Find where the given text appears and provide that cell's center as [X, Y] coordinate. 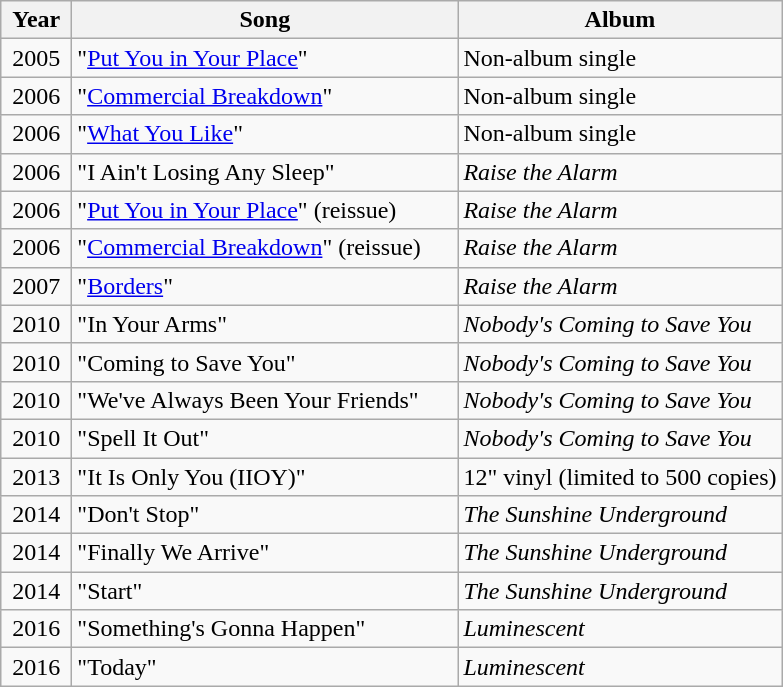
"Today" [265, 667]
"Put You in Your Place" [265, 58]
"Coming to Save You" [265, 362]
"Spell It Out" [265, 438]
Song [265, 20]
Year [36, 20]
"Put You in Your Place" (reissue) [265, 210]
2007 [36, 286]
"We've Always Been Your Friends" [265, 400]
"It Is Only You (IIOY)" [265, 477]
2013 [36, 477]
"Finally We Arrive" [265, 553]
"Something's Gonna Happen" [265, 629]
"Commercial Breakdown" (reissue) [265, 248]
Album [620, 20]
"I Ain't Losing Any Sleep" [265, 172]
"Borders" [265, 286]
"Don't Stop" [265, 515]
"Commercial Breakdown" [265, 96]
"What You Like" [265, 134]
2005 [36, 58]
"Start" [265, 591]
12" vinyl (limited to 500 copies) [620, 477]
"In Your Arms" [265, 324]
